Determine the (x, y) coordinate at the center of the cell enclosing the given text.  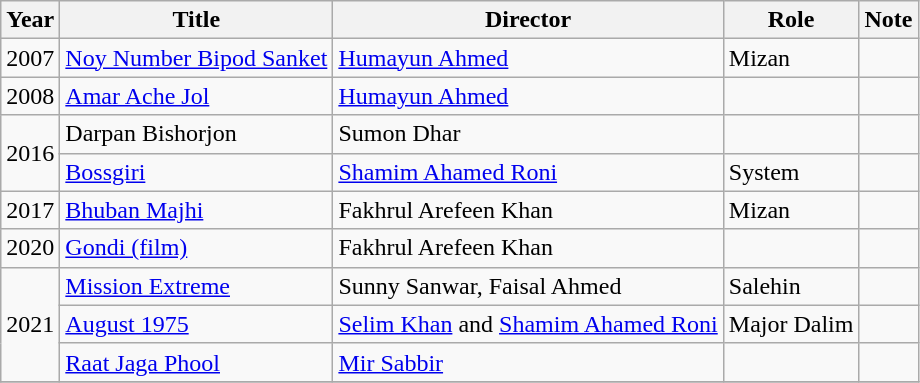
Salehin (791, 286)
Role (791, 20)
2021 (30, 324)
System (791, 172)
Major Dalim (791, 324)
Mission Extreme (196, 286)
2008 (30, 96)
Title (196, 20)
Gondi (film) (196, 248)
Year (30, 20)
Raat Jaga Phool (196, 362)
Bossgiri (196, 172)
2020 (30, 248)
Director (528, 20)
Amar Ache Jol (196, 96)
2007 (30, 58)
Sumon Dhar (528, 134)
Darpan Bishorjon (196, 134)
Sunny Sanwar, Faisal Ahmed (528, 286)
Noy Number Bipod Sanket (196, 58)
Bhuban Majhi (196, 210)
2016 (30, 153)
August 1975 (196, 324)
Shamim Ahamed Roni (528, 172)
Note (888, 20)
Mir Sabbir (528, 362)
Selim Khan and Shamim Ahamed Roni (528, 324)
2017 (30, 210)
